Search for the cell housing the specified text and yield its (x, y) center coordinate. 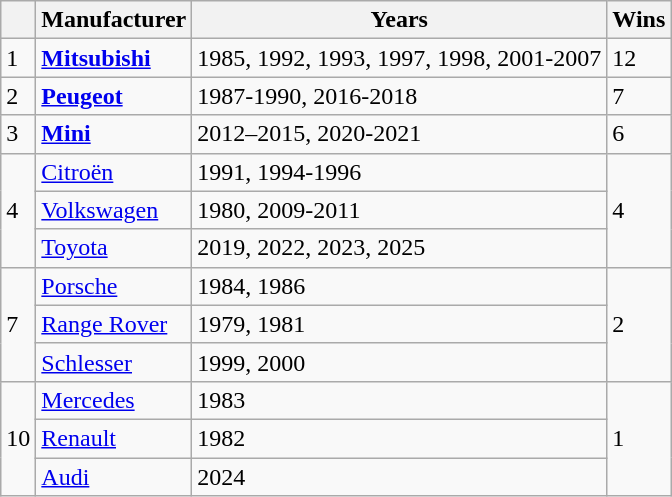
1980, 2009-2011 (400, 210)
2012–2015, 2020-2021 (400, 134)
Wins (639, 20)
Mercedes (114, 400)
1985, 1992, 1993, 1997, 1998, 2001-2007 (400, 58)
1991, 1994-1996 (400, 172)
1984, 1986 (400, 286)
6 (639, 134)
3 (18, 134)
Mitsubishi (114, 58)
2019, 2022, 2023, 2025 (400, 248)
12 (639, 58)
Citroën (114, 172)
10 (18, 438)
1999, 2000 (400, 362)
2024 (400, 477)
Porsche (114, 286)
Audi (114, 477)
Range Rover (114, 324)
Mini (114, 134)
Schlesser (114, 362)
Volkswagen (114, 210)
1979, 1981 (400, 324)
1983 (400, 400)
1987-1990, 2016-2018 (400, 96)
Renault (114, 438)
Peugeot (114, 96)
Manufacturer (114, 20)
1982 (400, 438)
Years (400, 20)
Toyota (114, 248)
